Find where the given text appears and provide that cell's center as [X, Y] coordinate. 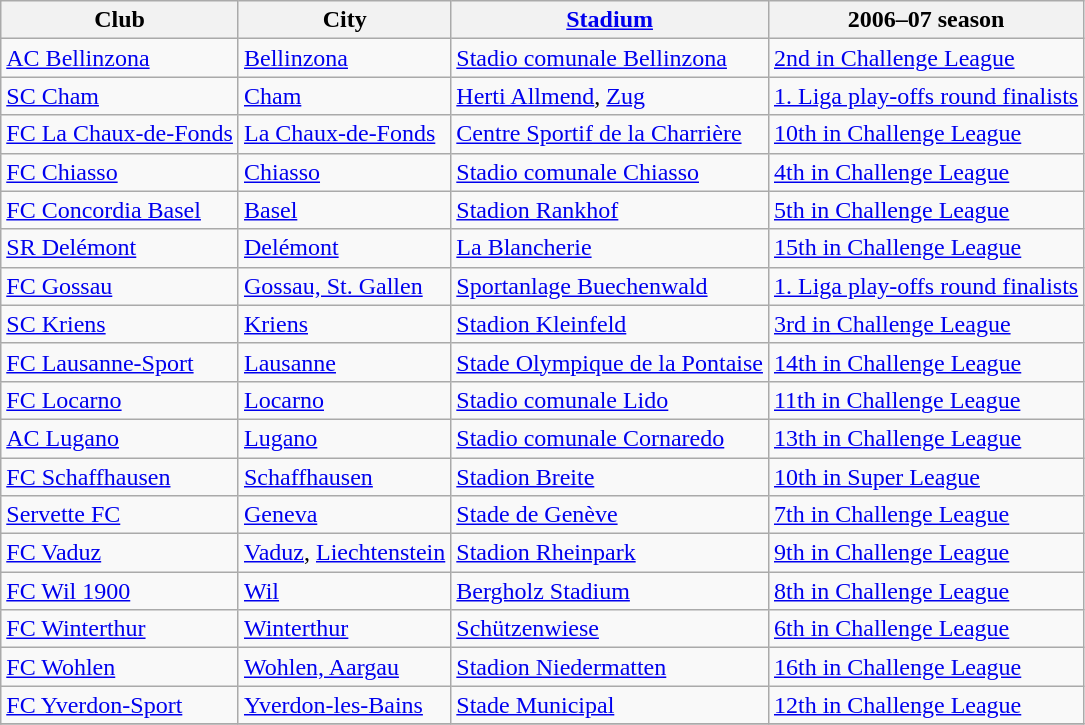
Wohlen, Aargau [344, 667]
2nd in Challenge League [926, 58]
FC La Chaux-de-Fonds [120, 134]
Stadio comunale Bellinzona [610, 58]
FC Lausanne-Sport [120, 362]
Delémont [344, 248]
FC Wil 1900 [120, 591]
Stadium [610, 20]
Kriens [344, 324]
Lausanne [344, 362]
Stadion Rankhof [610, 210]
Servette FC [120, 515]
SR Delémont [120, 248]
FC Concordia Basel [120, 210]
La Chaux-de-Fonds [344, 134]
FC Locarno [120, 400]
Bergholz Stadium [610, 591]
Stadion Kleinfeld [610, 324]
Stadion Niedermatten [610, 667]
Basel [344, 210]
FC Vaduz [120, 553]
2006–07 season [926, 20]
Winterthur [344, 629]
Stade Municipal [610, 705]
FC Winterthur [120, 629]
3rd in Challenge League [926, 324]
Sportanlage Buechenwald [610, 286]
Schützenwiese [610, 629]
Stadio comunale Cornaredo [610, 438]
8th in Challenge League [926, 591]
13th in Challenge League [926, 438]
Wil [344, 591]
14th in Challenge League [926, 362]
FC Wohlen [120, 667]
10th in Super League [926, 477]
SC Cham [120, 96]
12th in Challenge League [926, 705]
Herti Allmend, Zug [610, 96]
7th in Challenge League [926, 515]
Chiasso [344, 172]
Centre Sportif de la Charrière [610, 134]
Geneva [344, 515]
Locarno [344, 400]
Stade Olympique de la Pontaise [610, 362]
Lugano [344, 438]
Cham [344, 96]
Stadion Rheinpark [610, 553]
SC Kriens [120, 324]
6th in Challenge League [926, 629]
Stadion Breite [610, 477]
FC Chiasso [120, 172]
FC Schaffhausen [120, 477]
Yverdon-les-Bains [344, 705]
4th in Challenge League [926, 172]
AC Bellinzona [120, 58]
Stadio comunale Lido [610, 400]
11th in Challenge League [926, 400]
Gossau, St. Gallen [344, 286]
Stadio comunale Chiasso [610, 172]
City [344, 20]
FC Gossau [120, 286]
FC Yverdon-Sport [120, 705]
Schaffhausen [344, 477]
AC Lugano [120, 438]
Vaduz, Liechtenstein [344, 553]
16th in Challenge League [926, 667]
15th in Challenge League [926, 248]
9th in Challenge League [926, 553]
Bellinzona [344, 58]
Stade de Genève [610, 515]
5th in Challenge League [926, 210]
10th in Challenge League [926, 134]
La Blancherie [610, 248]
Club [120, 20]
